Return the [x, y] coordinate for the center point of the cell that contains the specified text.  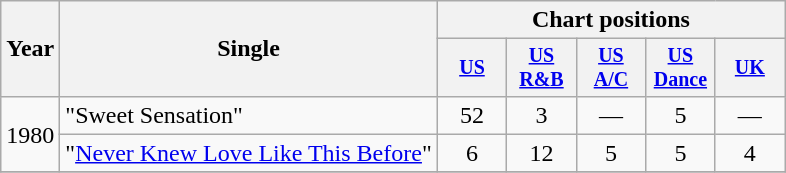
12 [542, 153]
UK [750, 68]
3 [542, 115]
"Never Knew Love Like This Before" [248, 153]
Chart positions [610, 20]
US Dance [680, 68]
USR&B [542, 68]
"Sweet Sensation" [248, 115]
4 [750, 153]
52 [472, 115]
6 [472, 153]
Single [248, 49]
US [472, 68]
USA/C [610, 68]
1980 [30, 134]
Year [30, 49]
